Scan for the cell matching the given text and deliver its (x, y) coordinate at center. 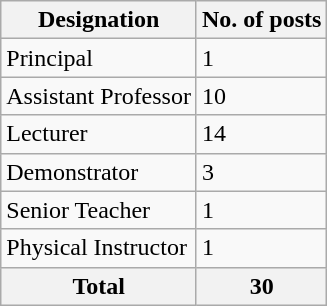
Assistant Professor (99, 96)
14 (261, 134)
30 (261, 286)
Lecturer (99, 134)
Senior Teacher (99, 210)
3 (261, 172)
Total (99, 286)
Designation (99, 20)
No. of posts (261, 20)
10 (261, 96)
Principal (99, 58)
Physical Instructor (99, 248)
Demonstrator (99, 172)
